Output the [x, y] coordinate of the center of the cell containing the given text.  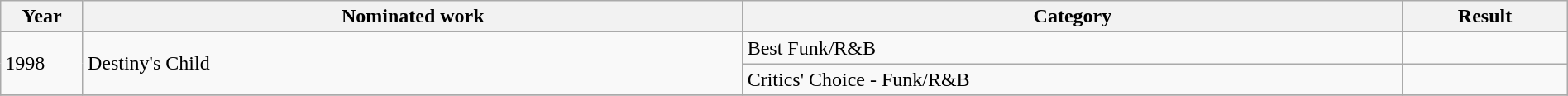
Category [1073, 17]
1998 [42, 64]
Nominated work [413, 17]
Destiny's Child [413, 64]
Result [1485, 17]
Best Funk/R&B [1073, 48]
Year [42, 17]
Critics' Choice - Funk/R&B [1073, 79]
